Pinpoint the cell where the given text exists, returning its [X, Y] midpoint coordinate. 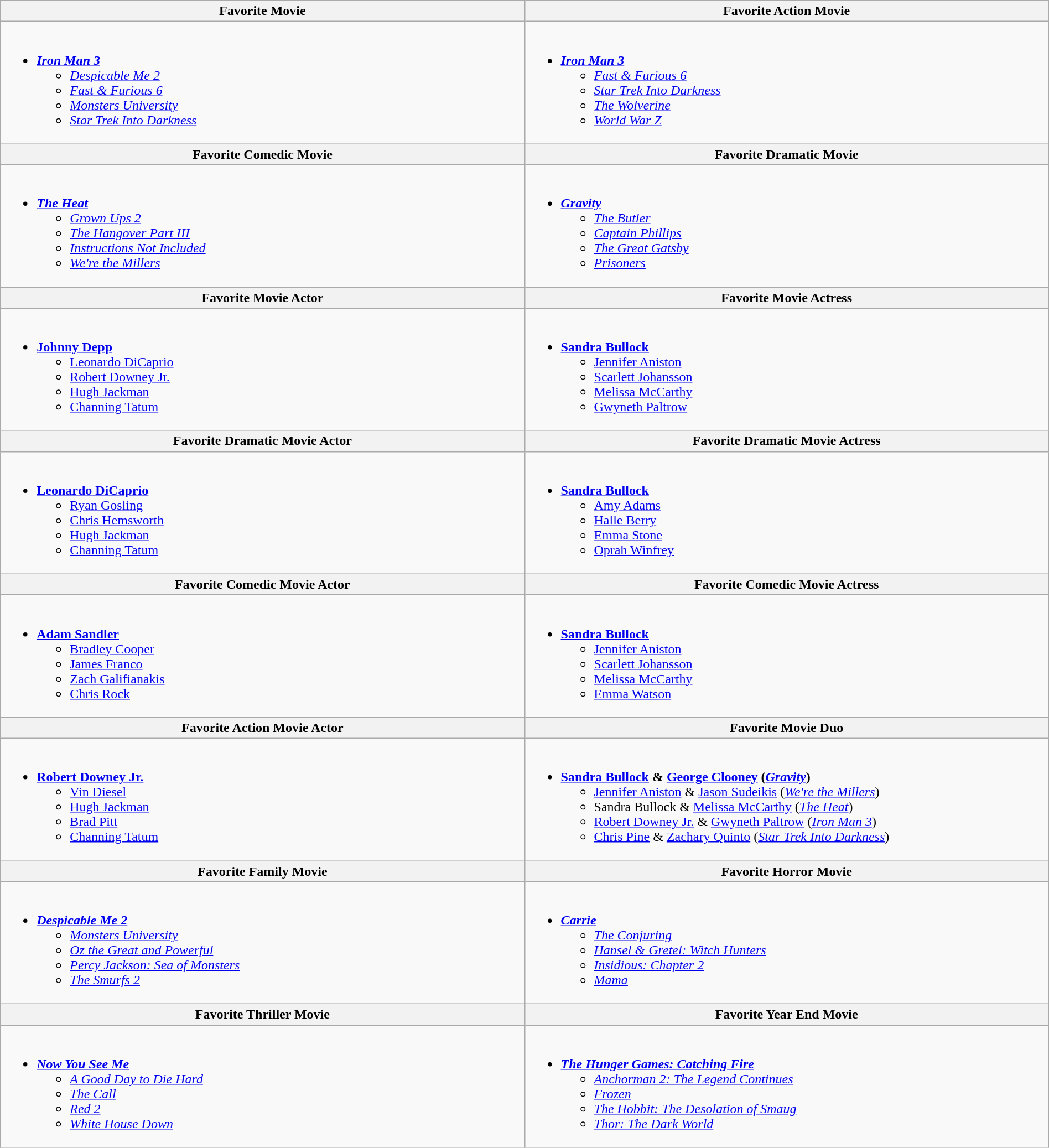
Favorite Movie Actress [787, 298]
Favorite Comedic Movie [262, 154]
GravityThe ButlerCaptain PhillipsThe Great GatsbyPrisoners [787, 226]
Leonardo DiCaprioRyan GoslingChris HemsworthHugh JackmanChanning Tatum [262, 512]
Sandra BullockAmy AdamsHalle BerryEmma StoneOprah Winfrey [787, 512]
Despicable Me 2Monsters UniversityOz the Great and PowerfulPercy Jackson: Sea of MonstersThe Smurfs 2 [262, 943]
Favorite Movie Duo [787, 728]
Favorite Dramatic Movie Actress [787, 441]
Favorite Movie [262, 11]
Favorite Movie Actor [262, 298]
Favorite Comedic Movie Actor [262, 584]
Adam SandlerBradley CooperJames FrancoZach GalifianakisChris Rock [262, 656]
Favorite Family Movie [262, 871]
Robert Downey Jr.Vin DieselHugh JackmanBrad PittChanning Tatum [262, 799]
Iron Man 3Despicable Me 2Fast & Furious 6Monsters UniversityStar Trek Into Darkness [262, 83]
Favorite Horror Movie [787, 871]
The Hunger Games: Catching FireAnchorman 2: The Legend ContinuesFrozenThe Hobbit: The Desolation of SmaugThor: The Dark World [787, 1087]
Favorite Comedic Movie Actress [787, 584]
Favorite Action Movie [787, 11]
The HeatGrown Ups 2The Hangover Part IIIInstructions Not IncludedWe're the Millers [262, 226]
Sandra BullockJennifer AnistonScarlett JohanssonMelissa McCarthyGwyneth Paltrow [787, 370]
Favorite Action Movie Actor [262, 728]
CarrieThe ConjuringHansel & Gretel: Witch HuntersInsidious: Chapter 2Mama [787, 943]
Johnny DeppLeonardo DiCaprioRobert Downey Jr.Hugh JackmanChanning Tatum [262, 370]
Iron Man 3Fast & Furious 6Star Trek Into DarknessThe WolverineWorld War Z [787, 83]
Sandra BullockJennifer AnistonScarlett JohanssonMelissa McCarthyEmma Watson [787, 656]
Favorite Dramatic Movie Actor [262, 441]
Favorite Year End Movie [787, 1015]
Now You See MeA Good Day to Die HardThe CallRed 2White House Down [262, 1087]
Favorite Thriller Movie [262, 1015]
Favorite Dramatic Movie [787, 154]
